Identify which cell holds the provided text, then report its (X, Y) central coordinate. 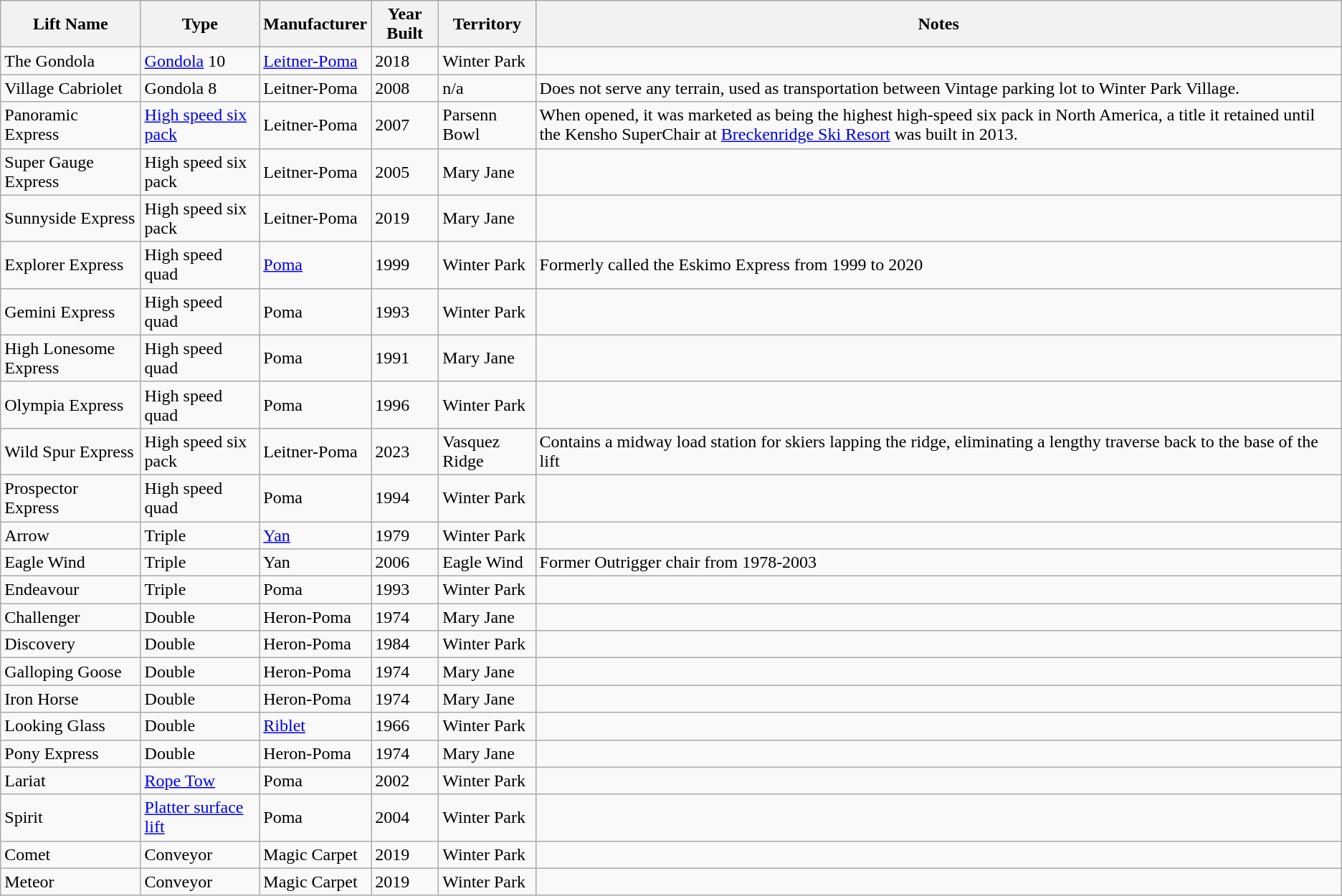
Comet (70, 854)
Lariat (70, 781)
Arrow (70, 535)
n/a (487, 88)
Year Built (405, 24)
Wild Spur Express (70, 452)
Former Outrigger chair from 1978-2003 (938, 563)
1966 (405, 726)
Vasquez Ridge (487, 452)
Platter surface lift (200, 817)
Type (200, 24)
Gondola 10 (200, 61)
1999 (405, 265)
Gondola 8 (200, 88)
Notes (938, 24)
1979 (405, 535)
1996 (405, 404)
Galloping Goose (70, 672)
Discovery (70, 644)
Prospector Express (70, 497)
Olympia Express (70, 404)
Iron Horse (70, 699)
Challenger (70, 617)
1991 (405, 358)
Sunnyside Express (70, 218)
Explorer Express (70, 265)
Gemini Express (70, 311)
Territory (487, 24)
2006 (405, 563)
Pony Express (70, 753)
Super Gauge Express (70, 172)
1994 (405, 497)
Endeavour (70, 590)
Panoramic Express (70, 125)
Village Cabriolet (70, 88)
Contains a midway load station for skiers lapping the ridge, eliminating a lengthy traverse back to the base of the lift (938, 452)
Spirit (70, 817)
The Gondola (70, 61)
2008 (405, 88)
Parsenn Bowl (487, 125)
2005 (405, 172)
Lift Name (70, 24)
1984 (405, 644)
Manufacturer (315, 24)
2018 (405, 61)
Rope Tow (200, 781)
Meteor (70, 882)
2002 (405, 781)
2007 (405, 125)
Does not serve any terrain, used as transportation between Vintage parking lot to Winter Park Village. (938, 88)
2004 (405, 817)
Looking Glass (70, 726)
Riblet (315, 726)
2023 (405, 452)
Formerly called the Eskimo Express from 1999 to 2020 (938, 265)
High Lonesome Express (70, 358)
